Extract the [X, Y] coordinate from the center of the cell holding the provided text.  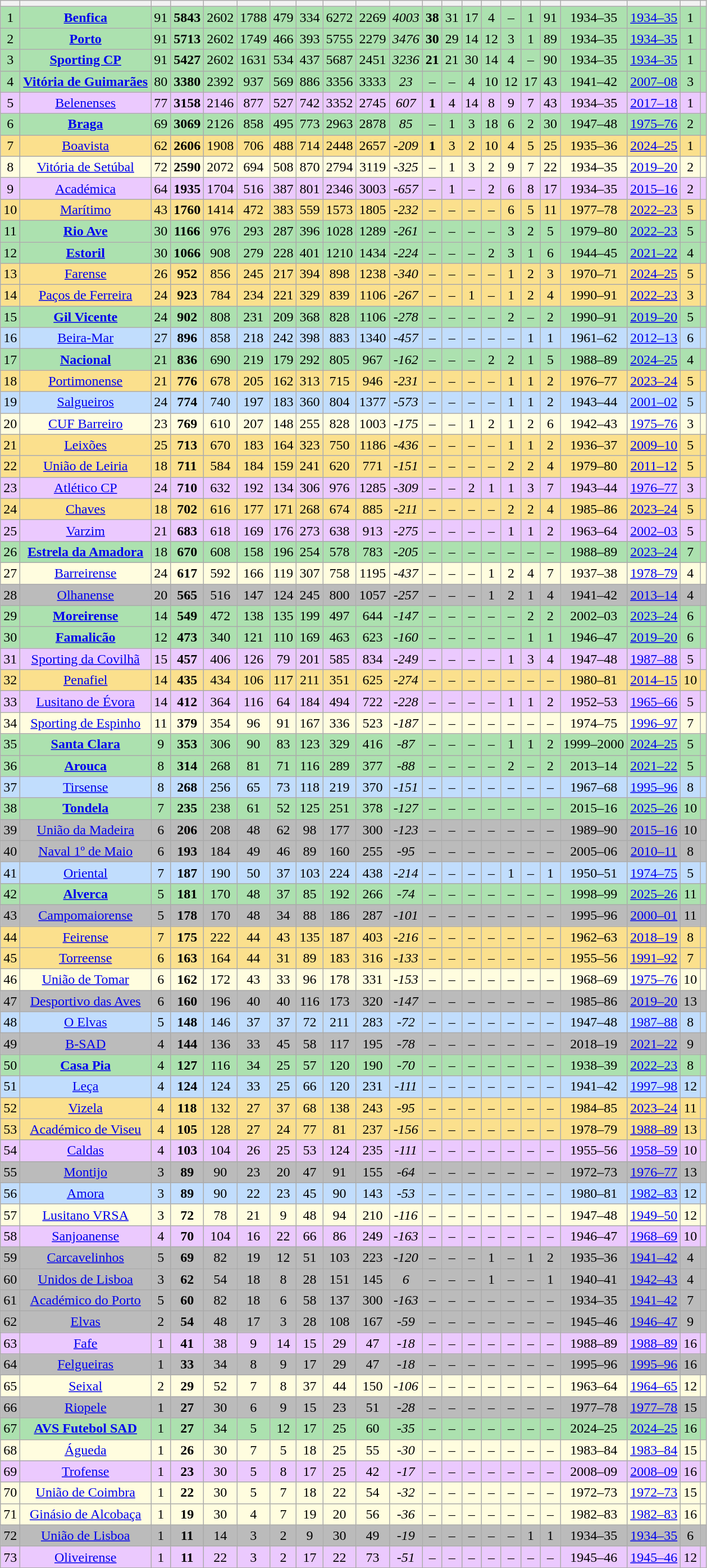
412 [188, 702]
383 [283, 210]
379 [188, 723]
334 [310, 17]
394 [310, 274]
União da Madeira [85, 830]
774 [188, 402]
Trofense [85, 1471]
401 [310, 252]
839 [339, 296]
694 [254, 167]
1238 [373, 274]
808 [220, 317]
2072 [220, 167]
Oliveirense [85, 1557]
534 [283, 60]
885 [373, 509]
1210 [339, 252]
-232 [405, 210]
457 [188, 659]
-101 [405, 915]
224 [339, 872]
750 [339, 445]
128 [220, 1129]
136 [220, 1044]
121 [254, 638]
94 [339, 1215]
209 [283, 317]
228 [283, 252]
32 [10, 680]
134 [283, 488]
2878 [373, 124]
2017–18 [654, 103]
1962–63 [594, 937]
-127 [405, 808]
2014–15 [654, 680]
Oriental [85, 872]
-59 [405, 1322]
-437 [405, 573]
5713 [188, 39]
173 [339, 1001]
1996–97 [654, 723]
127 [188, 1065]
Nacional [85, 360]
3476 [405, 39]
163 [188, 958]
1285 [373, 488]
Caldas [85, 1151]
354 [220, 723]
-36 [405, 1514]
771 [373, 466]
1760 [188, 210]
1749 [254, 39]
-231 [405, 381]
1958–59 [654, 1151]
1573 [339, 210]
Braga [85, 124]
Académico do Porto [85, 1301]
2001–02 [654, 402]
223 [373, 1257]
946 [373, 381]
2590 [188, 167]
3119 [373, 167]
221 [283, 296]
711 [188, 466]
-51 [405, 1557]
Torreense [85, 958]
-261 [405, 231]
79 [283, 659]
125 [310, 808]
Chaves [85, 509]
293 [254, 231]
36 [10, 766]
Arouca [85, 766]
-214 [405, 872]
5843 [188, 17]
Académica [85, 188]
-275 [405, 530]
-72 [405, 1022]
Carcavelinhos [85, 1257]
Famalicão [85, 638]
353 [188, 744]
1057 [373, 595]
494 [339, 702]
3069 [188, 124]
Salgueiros [85, 402]
2007–08 [654, 81]
1970–71 [594, 274]
1028 [339, 231]
Olhanense [85, 595]
197 [254, 402]
União de Leiria [85, 466]
323 [310, 445]
105 [188, 1129]
-457 [405, 338]
913 [373, 530]
Farense [85, 274]
2269 [373, 17]
783 [373, 552]
242 [283, 338]
-88 [405, 766]
473 [188, 638]
207 [254, 424]
Feirense [85, 937]
387 [283, 188]
145 [373, 1279]
2451 [373, 60]
210 [373, 1215]
-209 [405, 146]
1964–65 [654, 1386]
608 [220, 552]
-32 [405, 1493]
1952–53 [594, 702]
143 [373, 1193]
Vitória de Setúbal [85, 167]
-162 [405, 360]
Santa Clara [85, 744]
1961–62 [594, 338]
-340 [405, 274]
Unidos de Lisboa [85, 1279]
523 [373, 723]
171 [283, 509]
856 [220, 274]
1788 [254, 17]
3333 [373, 81]
Desportivo das Aves [85, 1001]
616 [220, 509]
805 [339, 360]
1195 [373, 573]
-35 [405, 1429]
137 [339, 1301]
Portimonense [85, 381]
175 [188, 937]
722 [373, 702]
88 [310, 915]
União de Lisboa [85, 1535]
610 [220, 424]
776 [188, 381]
Lusitano VRSA [85, 1215]
-249 [405, 659]
Seixal [85, 1386]
266 [373, 894]
Sporting de Espinho [85, 723]
2657 [373, 146]
488 [283, 146]
-133 [405, 958]
5755 [339, 39]
Barreirense [85, 573]
Boavista [85, 146]
Paços de Ferreira [85, 296]
2126 [220, 124]
3380 [188, 81]
234 [254, 296]
331 [373, 980]
132 [220, 1108]
2012–13 [654, 338]
620 [339, 466]
497 [339, 616]
União de Tomar [85, 980]
644 [373, 616]
3356 [339, 81]
Elvas [85, 1322]
2448 [339, 146]
784 [220, 296]
-70 [405, 1065]
Rio Ave [85, 231]
Tondela [85, 808]
713 [188, 445]
2000–01 [654, 915]
1066 [188, 252]
1997–98 [654, 1087]
126 [254, 659]
Campomaiorense [85, 915]
1944–45 [594, 252]
249 [373, 1236]
205 [254, 381]
-274 [405, 680]
80 [161, 81]
Leixões [85, 445]
União de Coimbra [85, 1493]
638 [339, 530]
1434 [373, 252]
150 [373, 1386]
108 [339, 1322]
63 [10, 1343]
-216 [405, 937]
-224 [405, 252]
Lusitano de Évora [85, 702]
508 [283, 167]
119 [283, 573]
314 [188, 766]
406 [220, 659]
403 [373, 937]
618 [220, 530]
377 [373, 766]
307 [310, 573]
-657 [405, 188]
-53 [405, 1193]
804 [339, 402]
683 [188, 530]
1967–68 [594, 787]
-19 [405, 1535]
Académico de Viseu [85, 1129]
396 [310, 231]
1414 [220, 210]
801 [310, 188]
1340 [373, 338]
-267 [405, 296]
1991–92 [654, 958]
5427 [188, 60]
393 [310, 39]
179 [283, 360]
364 [220, 702]
-205 [405, 552]
1950–51 [594, 872]
279 [254, 252]
83 [283, 744]
176 [283, 530]
241 [310, 466]
416 [373, 744]
2010–11 [654, 851]
199 [310, 616]
5687 [339, 60]
360 [310, 402]
336 [339, 723]
Estoril [85, 252]
-120 [405, 1257]
222 [220, 937]
1805 [373, 210]
217 [283, 274]
181 [188, 894]
923 [188, 296]
CUF Barreiro [85, 424]
Sanjoanense [85, 1236]
Estrela da Amadora [85, 552]
-156 [405, 1129]
206 [188, 830]
-175 [405, 424]
-106 [405, 1386]
3236 [405, 60]
585 [339, 659]
937 [254, 81]
155 [373, 1172]
623 [373, 638]
1377 [373, 402]
-187 [405, 723]
313 [310, 381]
1631 [254, 60]
Felgueiras [85, 1365]
158 [254, 552]
702 [188, 509]
O Elvas [85, 1022]
908 [220, 252]
254 [310, 552]
35 [10, 744]
886 [310, 81]
251 [339, 808]
578 [339, 552]
378 [373, 808]
398 [310, 338]
Riopele [85, 1407]
-123 [405, 830]
106 [254, 680]
237 [373, 1129]
2146 [220, 103]
549 [188, 616]
706 [254, 146]
159 [283, 466]
952 [188, 274]
-211 [405, 509]
2606 [188, 146]
836 [188, 360]
Montijo [85, 1172]
166 [254, 573]
-78 [405, 1044]
Atlético CP [85, 488]
Vizela [85, 1108]
Penafiel [85, 680]
Gil Vicente [85, 317]
316 [373, 958]
B-SAD [85, 1044]
758 [339, 573]
678 [220, 381]
434 [220, 680]
340 [220, 638]
466 [283, 39]
1704 [220, 188]
632 [220, 488]
565 [188, 595]
146 [220, 1022]
243 [373, 1108]
-573 [405, 402]
Naval 1º de Maio [85, 851]
569 [283, 81]
1984–85 [594, 1108]
172 [220, 980]
147 [254, 595]
201 [310, 659]
Sporting da Covilhã [85, 659]
Águeda [85, 1450]
1937–38 [594, 573]
Fafe [85, 1343]
67 [10, 1429]
-153 [405, 980]
-228 [405, 702]
151 [339, 1279]
370 [373, 787]
898 [339, 274]
6272 [339, 17]
877 [254, 103]
740 [220, 402]
435 [188, 680]
86 [339, 1236]
-116 [405, 1215]
2794 [339, 167]
Marítimo [85, 210]
Ginásio de Alcobaça [85, 1514]
Leça [85, 1087]
-28 [405, 1407]
-87 [405, 744]
559 [310, 210]
283 [373, 1022]
1908 [220, 146]
773 [310, 124]
1938–39 [594, 1065]
1940–41 [594, 1279]
320 [373, 1001]
1965–66 [654, 702]
-325 [405, 167]
123 [310, 744]
438 [373, 872]
292 [310, 360]
Belenenses [85, 103]
710 [188, 488]
4003 [405, 17]
-30 [405, 1450]
256 [220, 787]
607 [405, 103]
195 [373, 1044]
800 [339, 595]
1186 [373, 445]
Casa Pia [85, 1065]
1003 [373, 424]
715 [339, 381]
2011–12 [654, 466]
674 [339, 509]
3158 [188, 103]
2279 [373, 39]
273 [310, 530]
1989–90 [594, 830]
193 [188, 851]
883 [339, 338]
218 [254, 338]
617 [188, 573]
Vitória de Guimarães [85, 81]
463 [339, 638]
-64 [405, 1172]
-257 [405, 595]
Beira-Mar [85, 338]
592 [220, 573]
78 [220, 1215]
1289 [373, 231]
870 [310, 167]
834 [373, 659]
-278 [405, 317]
3003 [373, 188]
-17 [405, 1471]
690 [220, 360]
-436 [405, 445]
110 [283, 638]
368 [310, 317]
1166 [188, 231]
714 [310, 146]
2346 [339, 188]
AVS Futebol SAD [85, 1429]
2963 [339, 124]
967 [373, 360]
208 [220, 830]
625 [373, 680]
2009–10 [654, 445]
3352 [339, 103]
59 [10, 1257]
584 [220, 466]
495 [283, 124]
351 [339, 680]
Sporting CP [85, 60]
186 [339, 915]
902 [188, 317]
98 [310, 830]
527 [283, 103]
2005–06 [594, 851]
1936–37 [594, 445]
-160 [405, 638]
238 [220, 808]
144 [188, 1044]
742 [310, 103]
Benfica [85, 17]
Alverca [85, 894]
-74 [405, 894]
-309 [405, 488]
479 [283, 17]
2745 [373, 103]
769 [188, 424]
1949–50 [654, 1215]
1935 [188, 188]
Varzim [85, 530]
39 [10, 830]
Amora [85, 1193]
1998–99 [594, 894]
1999–2000 [594, 744]
896 [188, 338]
Moreirense [85, 616]
289 [339, 766]
Porto [85, 39]
2392 [220, 81]
437 [310, 60]
Tirsense [85, 787]
